Find where the given text appears and provide that cell's center as (x, y) coordinate. 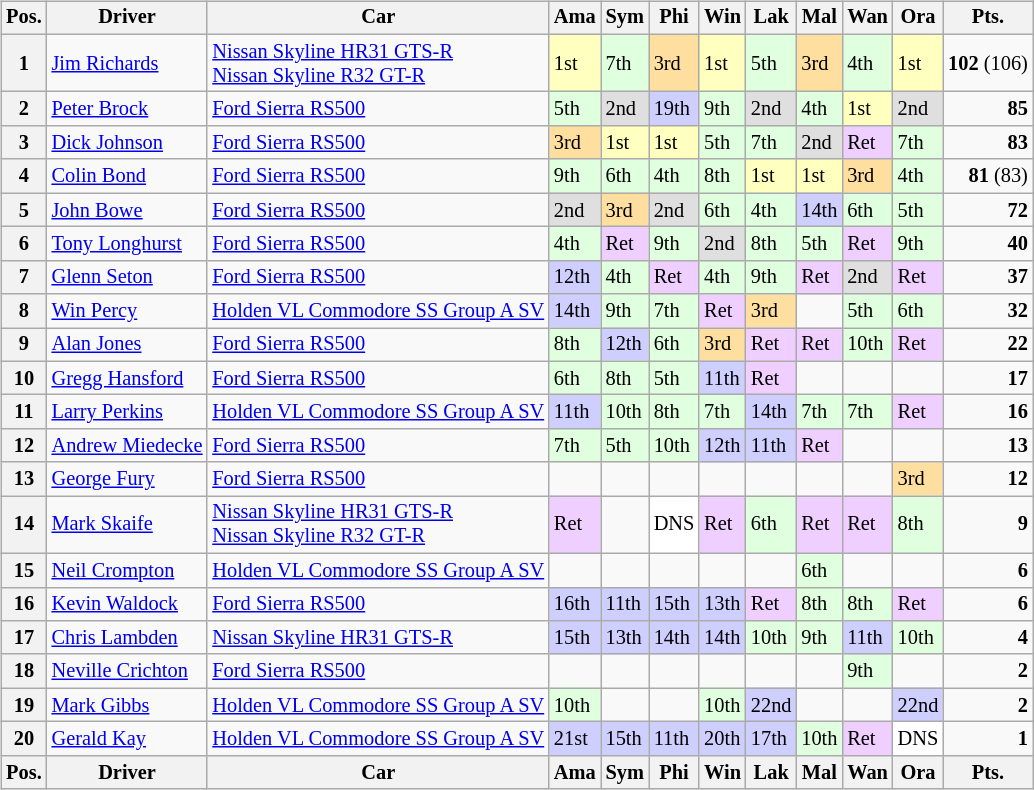
5 (24, 210)
Jim Richards (128, 63)
John Bowe (128, 210)
40 (988, 244)
3 (24, 143)
Nissan Skyline HR31 GTS-R (378, 638)
Gregg Hansford (128, 378)
Colin Bond (128, 176)
Gerald Kay (128, 739)
George Fury (128, 479)
18 (24, 671)
8 (24, 311)
Chris Lambden (128, 638)
72 (988, 210)
17th (771, 739)
37 (988, 277)
20 (24, 739)
81 (83) (988, 176)
102 (106) (988, 63)
14 (24, 525)
21st (575, 739)
16th (575, 604)
Neville Crichton (128, 671)
19 (24, 705)
Dick Johnson (128, 143)
32 (988, 311)
11 (24, 412)
22 (988, 345)
Win Percy (128, 311)
Neil Crompton (128, 570)
85 (988, 109)
7 (24, 277)
Kevin Waldock (128, 604)
Glenn Seton (128, 277)
Mark Gibbs (128, 705)
20th (722, 739)
Peter Brock (128, 109)
Tony Longhurst (128, 244)
10 (24, 378)
15 (24, 570)
Larry Perkins (128, 412)
Alan Jones (128, 345)
Mark Skaife (128, 525)
83 (988, 143)
19th (674, 109)
Andrew Miedecke (128, 446)
